For the text-containing cell, return its midpoint in (x, y) coordinate format. 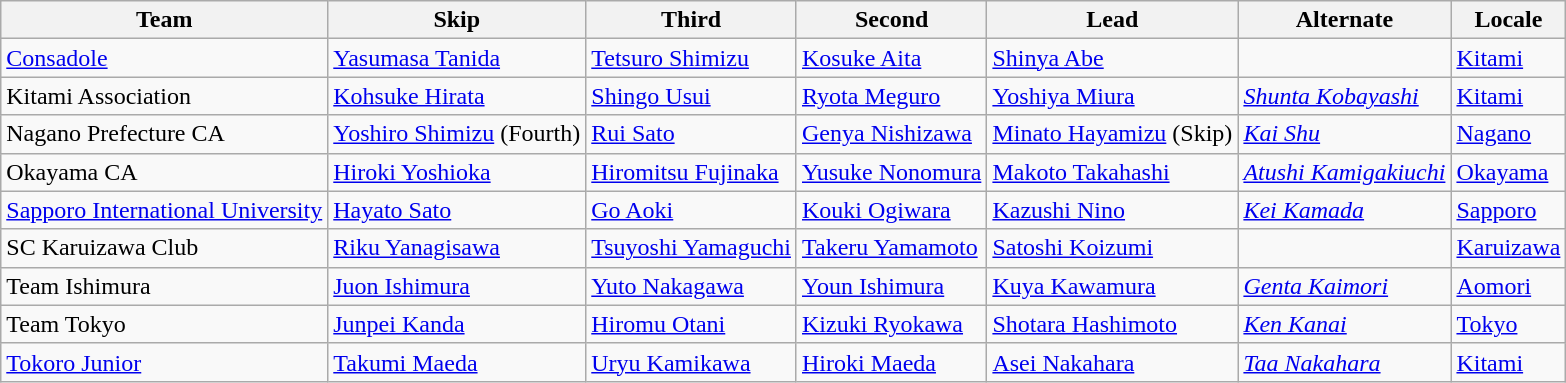
Genya Nishizawa (891, 134)
Aomori (1508, 286)
SC Karuizawa Club (164, 248)
Yusuke Nonomura (891, 172)
Asei Nakahara (1112, 362)
Taa Nakahara (1344, 362)
Yoshiro Shimizu (Fourth) (457, 134)
Kazushi Nino (1112, 210)
Hiroki Yoshioka (457, 172)
Hiromitsu Fujinaka (692, 172)
Shingo Usui (692, 96)
Hiromu Otani (692, 324)
Juon Ishimura (457, 286)
Team (164, 20)
Yoshiya Miura (1112, 96)
Nagano (1508, 134)
Tsuyoshi Yamaguchi (692, 248)
Kei Kamada (1344, 210)
Nagano Prefecture CA (164, 134)
Atushi Kamigakiuchi (1344, 172)
Shinya Abe (1112, 58)
Third (692, 20)
Team Tokyo (164, 324)
Skip (457, 20)
Kizuki Ryokawa (891, 324)
Yuto Nakagawa (692, 286)
Takumi Maeda (457, 362)
Kohsuke Hirata (457, 96)
Yasumasa Tanida (457, 58)
Go Aoki (692, 210)
Junpei Kanda (457, 324)
Takeru Yamamoto (891, 248)
Okayama CA (164, 172)
Consadole (164, 58)
Uryu Kamikawa (692, 362)
Hiroki Maeda (891, 362)
Lead (1112, 20)
Alternate (1344, 20)
Hayato Sato (457, 210)
Rui Sato (692, 134)
Shunta Kobayashi (1344, 96)
Sapporo International University (164, 210)
Satoshi Koizumi (1112, 248)
Genta Kaimori (1344, 286)
Karuizawa (1508, 248)
Okayama (1508, 172)
Shotara Hashimoto (1112, 324)
Team Ishimura (164, 286)
Kuya Kawamura (1112, 286)
Tokyo (1508, 324)
Locale (1508, 20)
Tokoro Junior (164, 362)
Youn Ishimura (891, 286)
Kouki Ogiwara (891, 210)
Ken Kanai (1344, 324)
Kosuke Aita (891, 58)
Makoto Takahashi (1112, 172)
Second (891, 20)
Minato Hayamizu (Skip) (1112, 134)
Kai Shu (1344, 134)
Sapporo (1508, 210)
Ryota Meguro (891, 96)
Riku Yanagisawa (457, 248)
Kitami Association (164, 96)
Tetsuro Shimizu (692, 58)
